Pinpoint the cell where the given text exists, returning its [X, Y] midpoint coordinate. 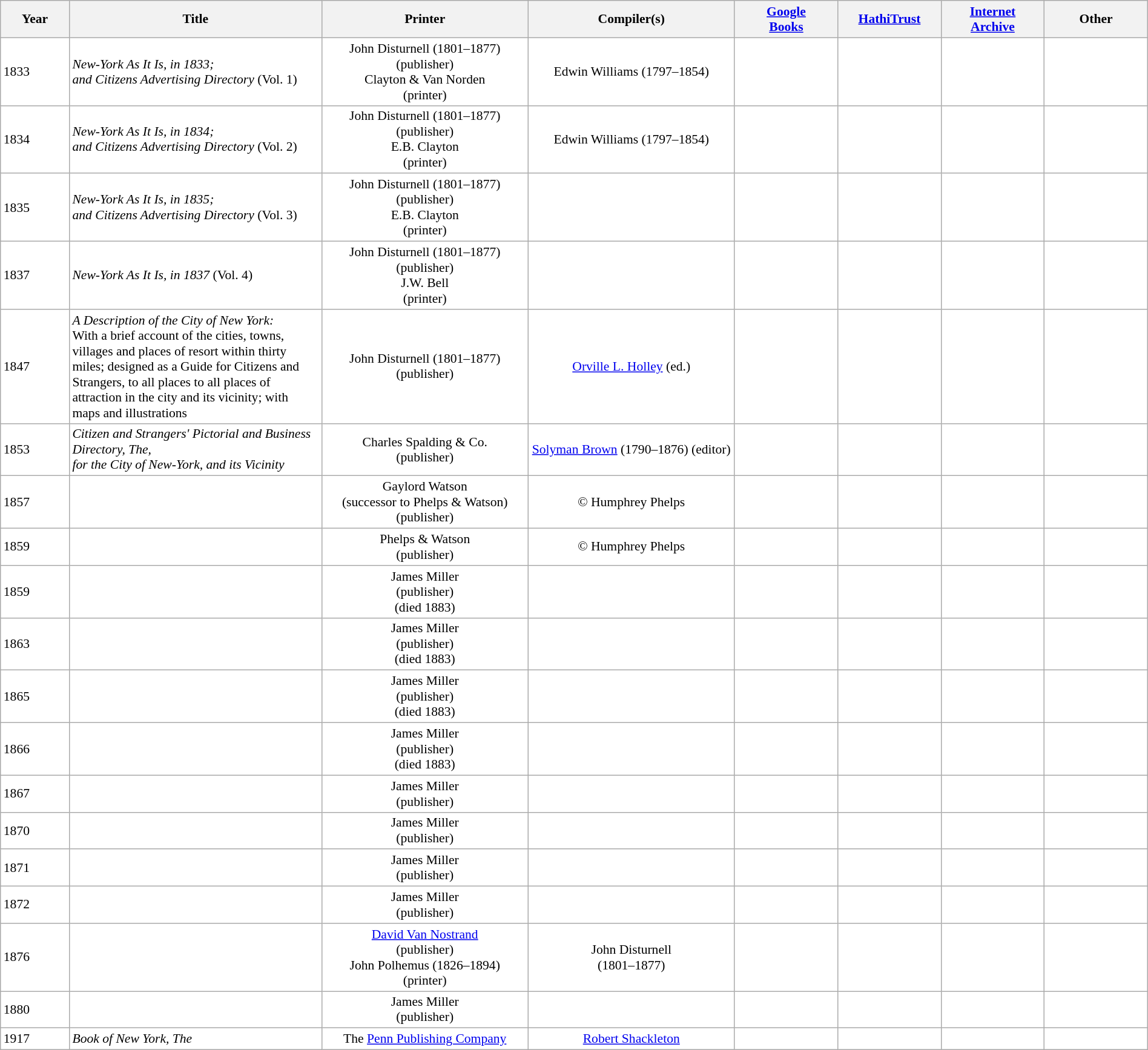
The Penn Publishing Company [425, 1039]
New-York As It Is, in 1837 (Vol. 4) [195, 276]
New-York As It Is, in 1833;and Citizens Advertising Directory (Vol. 1) [195, 71]
1872 [35, 905]
John Disturnell (1801–1877)(publisher)Clayton & Van Norden(printer) [425, 71]
1834 [35, 139]
Gaylord Watson(successor to Phelps & Watson)(publisher) [425, 503]
HathiTrust [889, 19]
Compiler(s) [631, 19]
Year [35, 19]
Printer [425, 19]
New-York As It Is, in 1834;and Citizens Advertising Directory (Vol. 2) [195, 139]
Book of New York, The [195, 1039]
1865 [35, 696]
1833 [35, 71]
1867 [35, 793]
1853 [35, 449]
Other [1096, 19]
John Disturnell (1801–1877)(publisher)J.W. Bell(printer) [425, 276]
1876 [35, 957]
Citizen and Strangers' Pictorial and Business Directory, The,for the City of New-York, and its Vicinity [195, 449]
1863 [35, 644]
Solyman Brown (1790–1876) (editor) [631, 449]
1847 [35, 367]
Title [195, 19]
New-York As It Is, in 1835;and Citizens Advertising Directory (Vol. 3) [195, 208]
Robert Shackleton [631, 1039]
1857 [35, 503]
GoogleBooks [786, 19]
1871 [35, 868]
1870 [35, 831]
John Disturnell (1801–1877)(publisher) [425, 367]
1880 [35, 1010]
1837 [35, 276]
1866 [35, 750]
Orville L. Holley (ed.) [631, 367]
Phelps & Watson(publisher) [425, 547]
InternetArchive [992, 19]
David Van Nostrand(publisher)John Polhemus (1826–1894)(printer) [425, 957]
1835 [35, 208]
1917 [35, 1039]
Charles Spalding & Co.(publisher) [425, 449]
John Disturnell(1801–1877) [631, 957]
